Pinpoint the cell where the given text exists, returning its (x, y) midpoint coordinate. 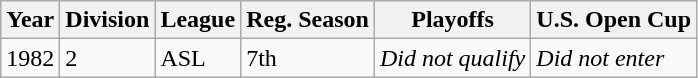
Playoffs (452, 20)
Reg. Season (308, 20)
Division (108, 20)
League (198, 20)
2 (108, 58)
Did not qualify (452, 58)
1982 (30, 58)
7th (308, 58)
U.S. Open Cup (614, 20)
Did not enter (614, 58)
ASL (198, 58)
Year (30, 20)
